Capture the cell that displays the provided text and extract its [x, y] central coordinate. 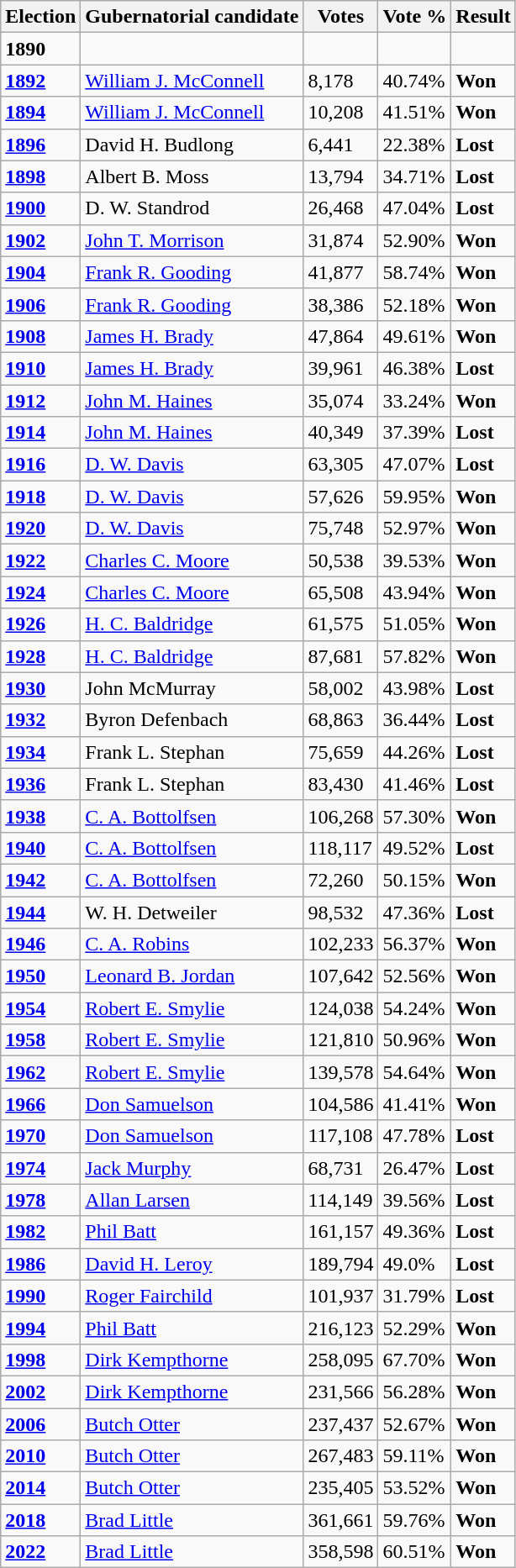
124,038 [341, 1008]
39.53% [415, 560]
1928 [40, 656]
1974 [40, 1168]
235,405 [341, 1488]
361,661 [341, 1520]
1932 [40, 720]
1892 [40, 81]
39,961 [341, 368]
237,437 [341, 1424]
2018 [40, 1520]
26,468 [341, 208]
61,575 [341, 624]
D. W. Standrod [192, 208]
David H. Leroy [192, 1264]
57.82% [415, 656]
101,937 [341, 1296]
1998 [40, 1360]
41,877 [341, 272]
37.39% [415, 433]
358,598 [341, 1552]
1918 [40, 497]
44.26% [415, 752]
1986 [40, 1264]
1978 [40, 1200]
Jack Murphy [192, 1168]
Byron Defenbach [192, 720]
56.28% [415, 1392]
52.56% [415, 976]
John T. Morrison [192, 240]
1916 [40, 465]
57,626 [341, 497]
50,538 [341, 560]
1898 [40, 176]
2002 [40, 1392]
58.74% [415, 272]
52.67% [415, 1424]
1894 [40, 113]
52.29% [415, 1328]
2010 [40, 1456]
1940 [40, 848]
1896 [40, 145]
41.51% [415, 113]
139,578 [341, 1072]
50.15% [415, 880]
87,681 [341, 656]
34.71% [415, 176]
63,305 [341, 465]
1950 [40, 976]
59.11% [415, 1456]
267,483 [341, 1456]
22.38% [415, 145]
53.52% [415, 1488]
1970 [40, 1136]
75,748 [341, 529]
47.04% [415, 208]
Leonard B. Jordan [192, 976]
1910 [40, 368]
117,108 [341, 1136]
Roger Fairchild [192, 1296]
189,794 [341, 1264]
1966 [40, 1104]
161,157 [341, 1232]
49.52% [415, 848]
1994 [40, 1328]
1990 [40, 1296]
65,508 [341, 592]
1938 [40, 816]
1946 [40, 944]
1890 [40, 49]
1904 [40, 272]
1906 [40, 304]
43.98% [415, 688]
52.97% [415, 529]
106,268 [341, 816]
1900 [40, 208]
1914 [40, 433]
49.0% [415, 1264]
1944 [40, 912]
258,095 [341, 1360]
102,233 [341, 944]
50.96% [415, 1040]
107,642 [341, 976]
1954 [40, 1008]
C. A. Robins [192, 944]
1962 [40, 1072]
13,794 [341, 176]
59.95% [415, 497]
1902 [40, 240]
1958 [40, 1040]
68,863 [341, 720]
Allan Larsen [192, 1200]
41.46% [415, 784]
57.30% [415, 816]
43.94% [415, 592]
59.76% [415, 1520]
52.90% [415, 240]
1920 [40, 529]
47.36% [415, 912]
2014 [40, 1488]
1926 [40, 624]
121,810 [341, 1040]
52.18% [415, 304]
Vote % [415, 17]
Votes [341, 17]
56.37% [415, 944]
2006 [40, 1424]
54.64% [415, 1072]
49.36% [415, 1232]
36.44% [415, 720]
Albert B. Moss [192, 176]
231,566 [341, 1392]
114,149 [341, 1200]
49.61% [415, 336]
David H. Budlong [192, 145]
216,123 [341, 1328]
Election [40, 17]
40,349 [341, 433]
98,532 [341, 912]
72,260 [341, 880]
46.38% [415, 368]
35,074 [341, 401]
38,386 [341, 304]
1924 [40, 592]
1982 [40, 1232]
1934 [40, 752]
75,659 [341, 752]
31,874 [341, 240]
1936 [40, 784]
1908 [40, 336]
10,208 [341, 113]
58,002 [341, 688]
31.79% [415, 1296]
60.51% [415, 1552]
1922 [40, 560]
40.74% [415, 81]
83,430 [341, 784]
33.24% [415, 401]
39.56% [415, 1200]
54.24% [415, 1008]
1912 [40, 401]
51.05% [415, 624]
47,864 [341, 336]
Result [483, 17]
104,586 [341, 1104]
John McMurray [192, 688]
Gubernatorial candidate [192, 17]
67.70% [415, 1360]
W. H. Detweiler [192, 912]
47.07% [415, 465]
8,178 [341, 81]
6,441 [341, 145]
47.78% [415, 1136]
68,731 [341, 1168]
26.47% [415, 1168]
118,117 [341, 848]
41.41% [415, 1104]
1942 [40, 880]
2022 [40, 1552]
1930 [40, 688]
